Capture the cell that displays the provided text and extract its [X, Y] central coordinate. 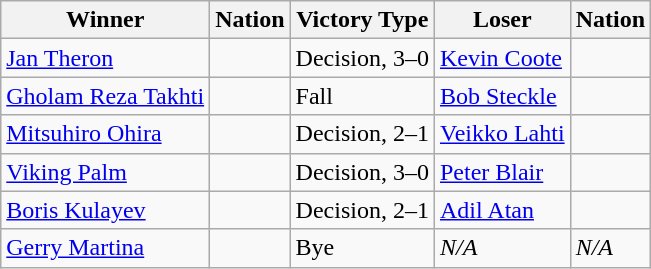
Boris Kulayev [106, 210]
Jan Theron [106, 58]
Peter Blair [502, 172]
Gerry Martina [106, 248]
Viking Palm [106, 172]
Victory Type [362, 20]
Gholam Reza Takhti [106, 96]
Bye [362, 248]
Fall [362, 96]
Kevin Coote [502, 58]
Mitsuhiro Ohira [106, 134]
Winner [106, 20]
Bob Steckle [502, 96]
Adil Atan [502, 210]
Loser [502, 20]
Veikko Lahti [502, 134]
